Provide the (X, Y) coordinate of the cell's center where the given text is located.  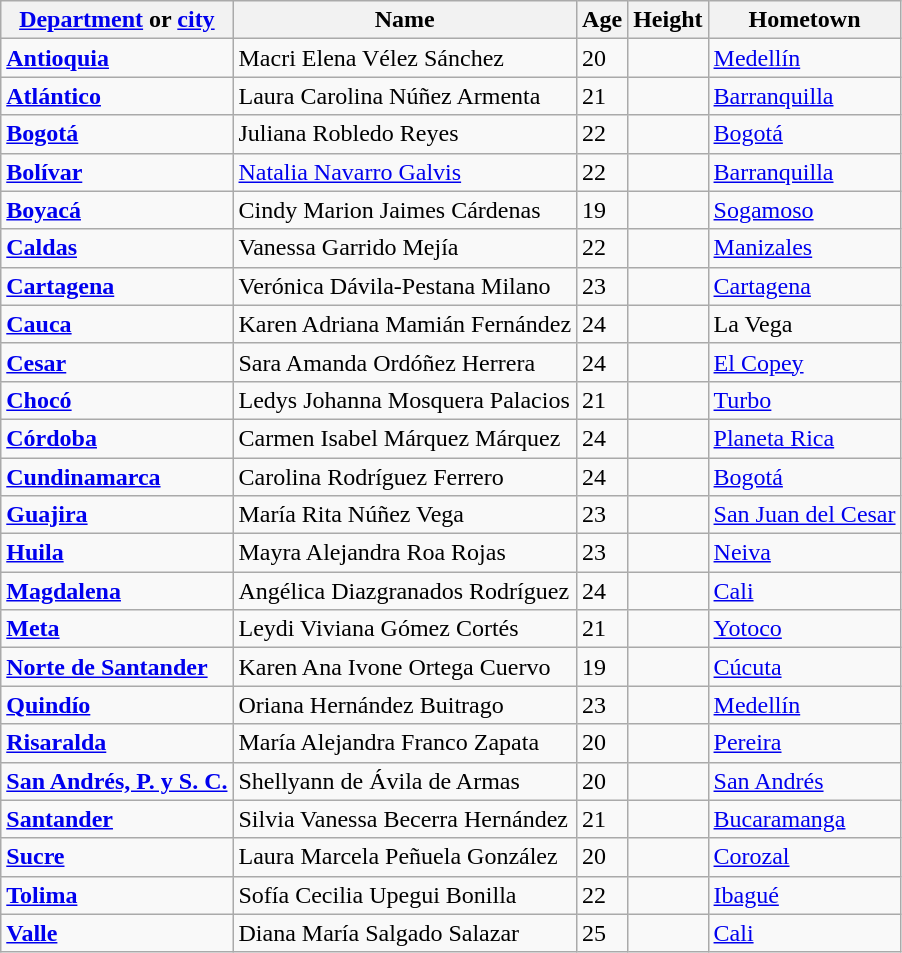
La Vega (804, 324)
25 (602, 933)
Atlántico (117, 96)
Macri Elena Vélez Sánchez (405, 58)
María Alejandra Franco Zapata (405, 743)
Chocó (117, 400)
Neiva (804, 553)
Bolívar (117, 172)
Sucre (117, 857)
Bucaramanga (804, 819)
Leydi Viviana Gómez Cortés (405, 629)
Ibagué (804, 895)
Department or city (117, 20)
Magdalena (117, 591)
Ledys Johanna Mosquera Palacios (405, 400)
Norte de Santander (117, 667)
Córdoba (117, 438)
Guajira (117, 515)
San Andrés, P. y S. C. (117, 781)
San Juan del Cesar (804, 515)
Cundinamarca (117, 477)
Corozal (804, 857)
Boyacá (117, 210)
Silvia Vanessa Becerra Hernández (405, 819)
Carmen Isabel Márquez Márquez (405, 438)
Tolima (117, 895)
Cauca (117, 324)
Laura Carolina Núñez Armenta (405, 96)
El Copey (804, 362)
Vanessa Garrido Mejía (405, 248)
Sara Amanda Ordóñez Herrera (405, 362)
Yotoco (804, 629)
Pereira (804, 743)
Sofía Cecilia Upegui Bonilla (405, 895)
Hometown (804, 20)
Sogamoso (804, 210)
Height (668, 20)
Risaralda (117, 743)
Valle (117, 933)
San Andrés (804, 781)
Turbo (804, 400)
Juliana Robledo Reyes (405, 134)
Verónica Dávila-Pestana Milano (405, 286)
Manizales (804, 248)
Diana María Salgado Salazar (405, 933)
Laura Marcela Peñuela González (405, 857)
Karen Adriana Mamián Fernández (405, 324)
Meta (117, 629)
Cindy Marion Jaimes Cárdenas (405, 210)
Natalia Navarro Galvis (405, 172)
Cesar (117, 362)
Name (405, 20)
Santander (117, 819)
Angélica Diazgranados Rodríguez (405, 591)
Oriana Hernández Buitrago (405, 705)
Caldas (117, 248)
Karen Ana Ivone Ortega Cuervo (405, 667)
Cúcuta (804, 667)
Antioquia (117, 58)
Mayra Alejandra Roa Rojas (405, 553)
Shellyann de Ávila de Armas (405, 781)
María Rita Núñez Vega (405, 515)
Planeta Rica (804, 438)
Quindío (117, 705)
Age (602, 20)
Carolina Rodríguez Ferrero (405, 477)
Huila (117, 553)
